For the text-containing cell, return its midpoint in (X, Y) coordinate format. 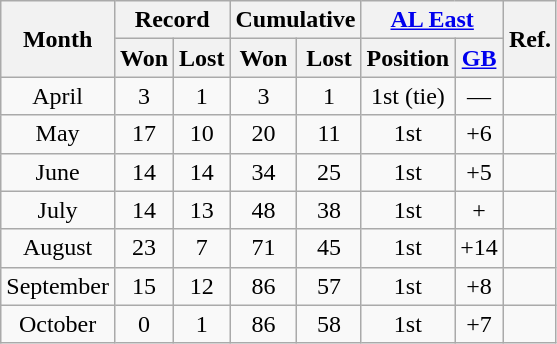
October (58, 324)
23 (144, 248)
+ (480, 210)
+6 (480, 134)
71 (264, 248)
September (58, 286)
Position (408, 58)
13 (202, 210)
7 (202, 248)
45 (329, 248)
GB (480, 58)
April (58, 96)
34 (264, 172)
Ref. (530, 39)
1st (tie) (408, 96)
15 (144, 286)
38 (329, 210)
+5 (480, 172)
11 (329, 134)
Cumulative (296, 20)
AL East (432, 20)
August (58, 248)
May (58, 134)
25 (329, 172)
0 (144, 324)
July (58, 210)
Record (172, 20)
20 (264, 134)
Month (58, 39)
+7 (480, 324)
57 (329, 286)
58 (329, 324)
48 (264, 210)
10 (202, 134)
— (480, 96)
12 (202, 286)
+14 (480, 248)
17 (144, 134)
+8 (480, 286)
June (58, 172)
